Capture the cell that displays the provided text and extract its [X, Y] central coordinate. 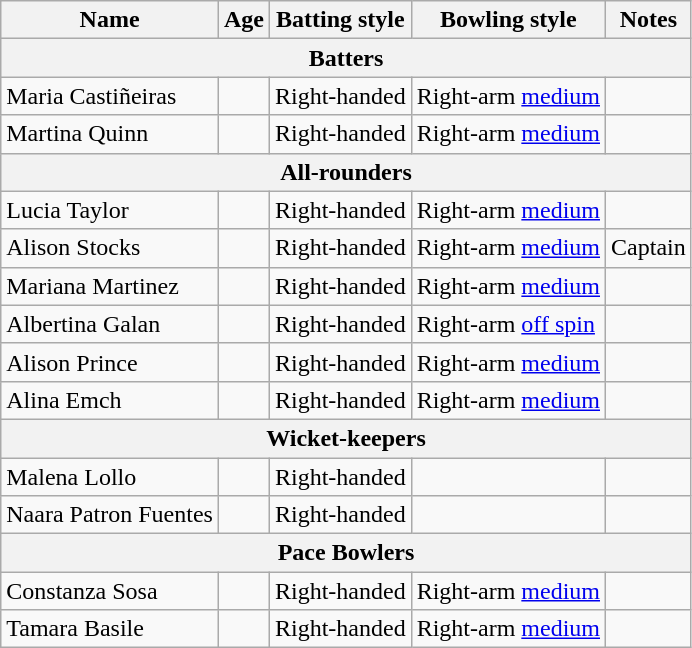
Bowling style [508, 20]
Captain [649, 248]
Alina Emch [110, 400]
Martina Quinn [110, 134]
Right-arm off spin [508, 324]
Naara Patron Fuentes [110, 515]
Constanza Sosa [110, 591]
Pace Bowlers [346, 553]
Batters [346, 58]
Maria Castiñeiras [110, 96]
Notes [649, 20]
Wicket-keepers [346, 438]
Lucia Taylor [110, 210]
Batting style [340, 20]
Malena Lollo [110, 477]
Alison Stocks [110, 248]
Alison Prince [110, 362]
Albertina Galan [110, 324]
All-rounders [346, 172]
Name [110, 20]
Age [244, 20]
Mariana Martinez [110, 286]
Tamara Basile [110, 629]
